Capture the cell that displays the provided text and extract its (x, y) central coordinate. 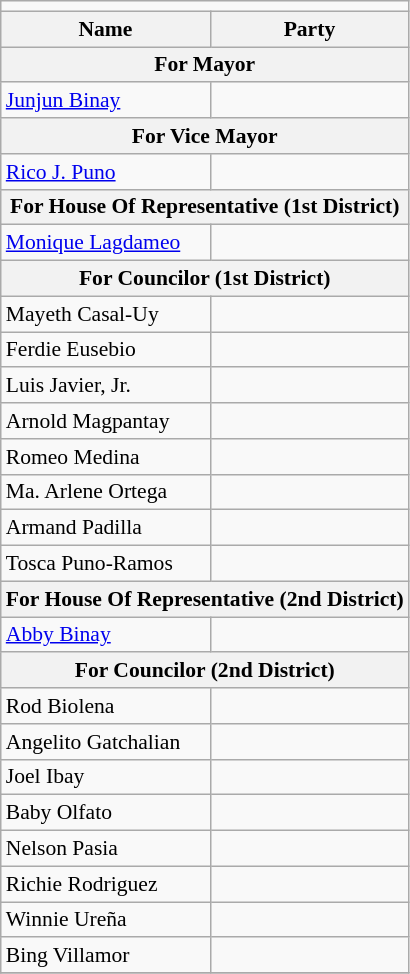
For Vice Mayor (205, 136)
For Councilor (2nd District) (205, 671)
Party (310, 29)
For House Of Representative (2nd District) (205, 599)
Richie Rodriguez (106, 884)
For Councilor (1st District) (205, 279)
Angelito Gatchalian (106, 742)
Mayeth Casal-Uy (106, 314)
Junjun Binay (106, 101)
Ma. Arlene Ortega (106, 492)
Baby Olfato (106, 813)
Abby Binay (106, 635)
Arnold Magpantay (106, 421)
Bing Villamor (106, 956)
Monique Lagdameo (106, 243)
Winnie Ureña (106, 920)
Tosca Puno-Ramos (106, 564)
Luis Javier, Jr. (106, 386)
Ferdie Eusebio (106, 350)
Nelson Pasia (106, 849)
Joel Ibay (106, 777)
Romeo Medina (106, 457)
For Mayor (205, 65)
Name (106, 29)
Rod Biolena (106, 706)
Armand Padilla (106, 528)
For House Of Representative (1st District) (205, 207)
Rico J. Puno (106, 172)
